Capture the cell that displays the provided text and extract its [x, y] central coordinate. 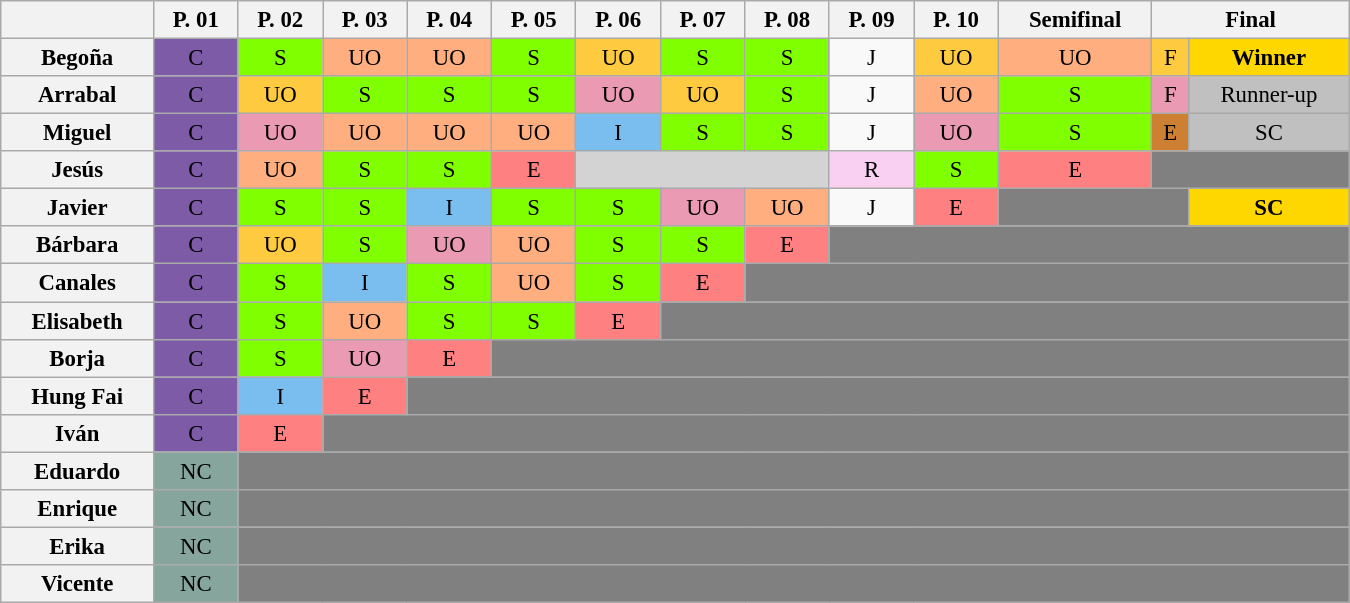
P. 01 [196, 20]
P. 07 [702, 20]
Elisabeth [78, 321]
Final [1250, 20]
Begoña [78, 58]
Winner [1270, 58]
Semifinal [1075, 20]
Vicente [78, 584]
Canales [78, 283]
Borja [78, 358]
Runner-up [1270, 95]
Miguel [78, 133]
Eduardo [78, 471]
Erika [78, 546]
P. 03 [364, 20]
P. 02 [280, 20]
Hung Fai [78, 396]
P. 09 [871, 20]
Arrabal [78, 95]
Jesús [78, 170]
P. 06 [618, 20]
P. 08 [787, 20]
P. 05 [533, 20]
Javier [78, 208]
P. 10 [956, 20]
Bárbara [78, 245]
R [871, 170]
Iván [78, 433]
P. 04 [449, 20]
Enrique [78, 509]
